Detect which cell encompasses the target text, then output its (x, y) center coordinate. 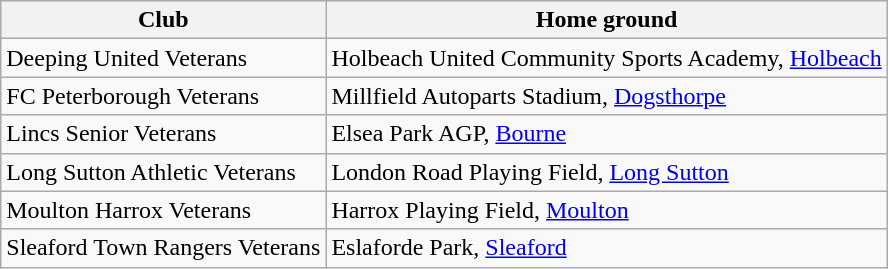
Sleaford Town Rangers Veterans (164, 248)
Harrox Playing Field, Moulton (606, 210)
Millfield Autoparts Stadium, Dogsthorpe (606, 96)
Home ground (606, 20)
Moulton Harrox Veterans (164, 210)
Club (164, 20)
Holbeach United Community Sports Academy, Holbeach (606, 58)
Long Sutton Athletic Veterans (164, 172)
Lincs Senior Veterans (164, 134)
London Road Playing Field, Long Sutton (606, 172)
Deeping United Veterans (164, 58)
Eslaforde Park, Sleaford (606, 248)
Elsea Park AGP, Bourne (606, 134)
FC Peterborough Veterans (164, 96)
